Provide the [x, y] coordinate of the cell's center where the given text is located.  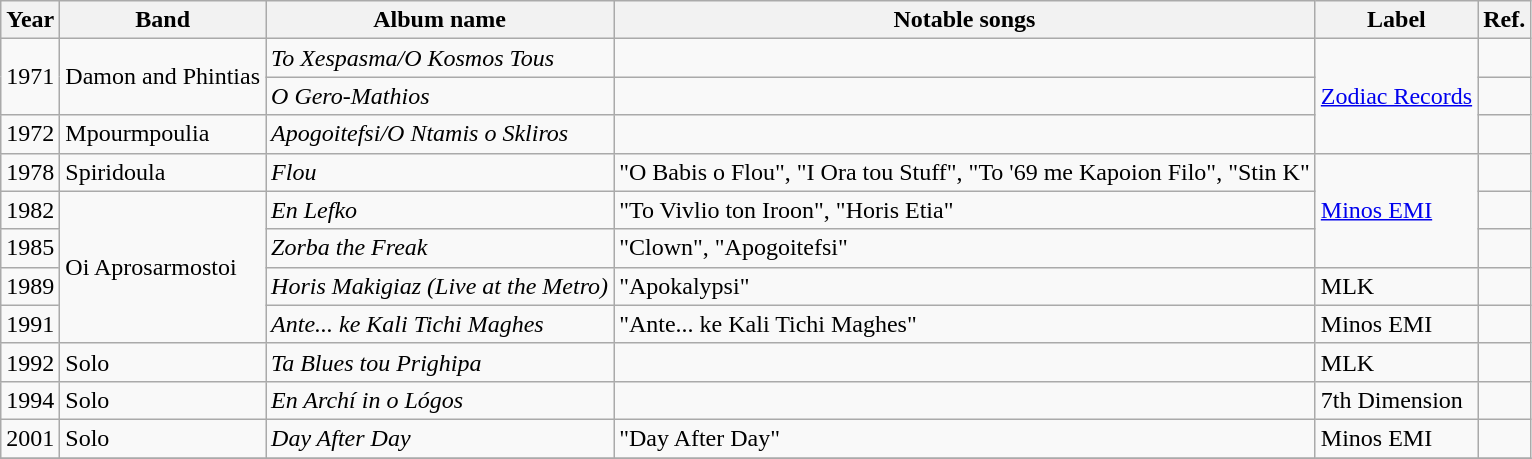
1985 [30, 248]
Apogoitefsi/O Ntamis o Skliros [440, 134]
"O Babis o Flou", "I Ora tou Stuff", "To '69 me Kapoion Filo", "Stin K" [965, 172]
Year [30, 20]
Damon and Phintias [163, 77]
"To Vivlio ton Iroon", "Horis Etia" [965, 210]
1991 [30, 324]
Horis Makigiaz (Live at the Metro) [440, 286]
Album name [440, 20]
Zodiac Records [1396, 96]
O Gero-Mathios [440, 96]
En Lefko [440, 210]
1994 [30, 400]
1978 [30, 172]
Band [163, 20]
1971 [30, 77]
1972 [30, 134]
"Apokalypsi" [965, 286]
To Xespasma/O Kosmos Tous [440, 58]
7th Dimension [1396, 400]
"Day After Day" [965, 438]
Oi Aprosarmostoi [163, 267]
Ref. [1504, 20]
Mpourmpoulia [163, 134]
2001 [30, 438]
Flou [440, 172]
Notable songs [965, 20]
En Archí in o Lógos [440, 400]
"Clown", "Apogoitefsi" [965, 248]
"Ante... ke Kali Tichi Maghes" [965, 324]
1982 [30, 210]
Zorba the Freak [440, 248]
1989 [30, 286]
Day After Day [440, 438]
1992 [30, 362]
Ta Blues tou Prighipa [440, 362]
Ante... ke Kali Tichi Maghes [440, 324]
Label [1396, 20]
Spiridoula [163, 172]
